Return (X, Y) of the center of cell containing provided text 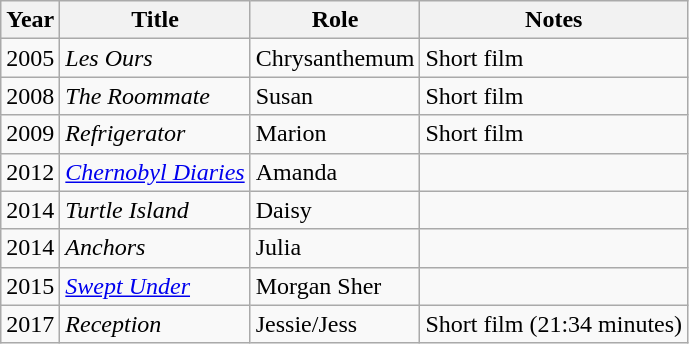
Role (335, 20)
2009 (30, 134)
Susan (335, 96)
2008 (30, 96)
Julia (335, 248)
Reception (155, 324)
2012 (30, 172)
Daisy (335, 210)
Chernobyl Diaries (155, 172)
Year (30, 20)
2015 (30, 286)
Title (155, 20)
Les Ours (155, 58)
Anchors (155, 248)
Amanda (335, 172)
Short film (21:34 minutes) (554, 324)
Notes (554, 20)
Morgan Sher (335, 286)
Swept Under (155, 286)
The Roommate (155, 96)
2017 (30, 324)
Chrysanthemum (335, 58)
Turtle Island (155, 210)
Marion (335, 134)
2005 (30, 58)
Jessie/Jess (335, 324)
Refrigerator (155, 134)
